For the text-containing cell, return its midpoint in [x, y] coordinate format. 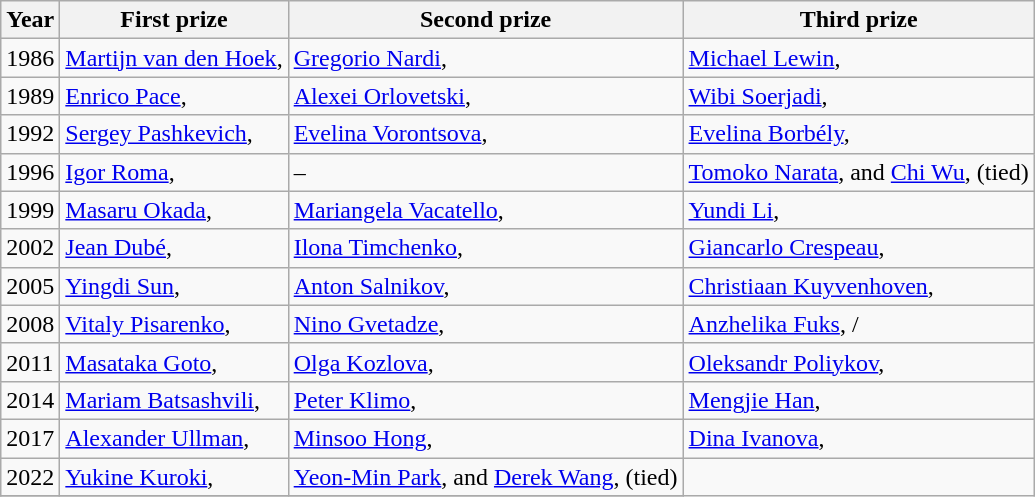
2005 [30, 286]
2011 [30, 362]
2022 [30, 477]
Christiaan Kuyvenhoven, [858, 286]
Olga Kozlova, [486, 362]
Second prize [486, 20]
Minsoo Hong, [486, 438]
Mariam Batsashvili, [174, 400]
Giancarlo Crespeau, [858, 248]
2002 [30, 248]
First prize [174, 20]
Anton Salnikov, [486, 286]
2017 [30, 438]
Jean Dubé, [174, 248]
Yukine Kuroki, [174, 477]
Martijn van den Hoek, [174, 58]
Oleksandr Poliykov, [858, 362]
2014 [30, 400]
Mengjie Han, [858, 400]
Mariangela Vacatello, [486, 210]
Ilona Timchenko, [486, 248]
Year [30, 20]
Gregorio Nardi, [486, 58]
1992 [30, 134]
Michael Lewin, [858, 58]
Yundi Li, [858, 210]
1989 [30, 96]
Masaru Okada, [174, 210]
1996 [30, 172]
Alexei Orlovetski, [486, 96]
Alexander Ullman, [174, 438]
Dina Ivanova, [858, 438]
Tomoko Narata, and Chi Wu, (tied) [858, 172]
Yeon-Min Park, and Derek Wang, (tied) [486, 477]
Wibi Soerjadi, [858, 96]
1999 [30, 210]
Nino Gvetadze, [486, 324]
Igor Roma, [174, 172]
Vitaly Pisarenko, [174, 324]
Masataka Goto, [174, 362]
Third prize [858, 20]
Evelina Borbély, [858, 134]
Anzhelika Fuks, / [858, 324]
Sergey Pashkevich, [174, 134]
1986 [30, 58]
Enrico Pace, [174, 96]
2008 [30, 324]
– [486, 172]
Yingdi Sun, [174, 286]
Evelina Vorontsova, [486, 134]
Peter Klimo, [486, 400]
